Locate the cell with the specified text and output its [x, y] center coordinate. 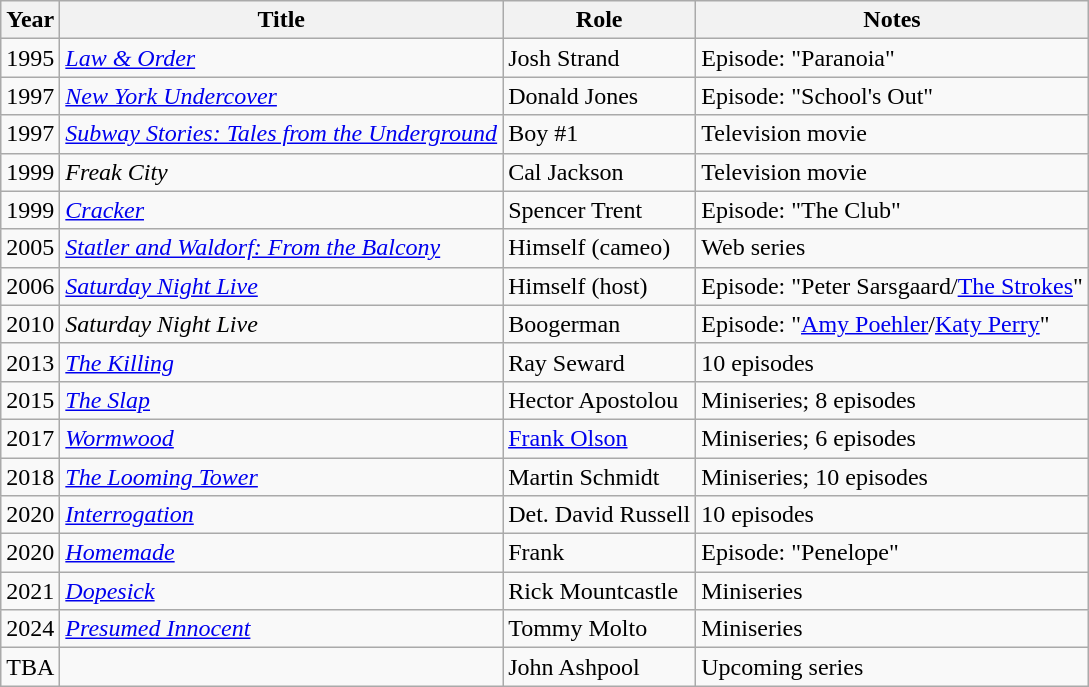
Notes [892, 20]
Miniseries; 10 episodes [892, 477]
Role [600, 20]
Det. David Russell [600, 515]
Miniseries; 6 episodes [892, 438]
Hector Apostolou [600, 400]
Episode: "The Club" [892, 210]
Martin Schmidt [600, 477]
The Slap [282, 400]
Episode: "Penelope" [892, 553]
Episode: "Paranoia" [892, 58]
Tommy Molto [600, 629]
2024 [30, 629]
Interrogation [282, 515]
Spencer Trent [600, 210]
Law & Order [282, 58]
Cracker [282, 210]
Rick Mountcastle [600, 591]
Homemade [282, 553]
Presumed Innocent [282, 629]
New York Undercover [282, 96]
2013 [30, 362]
Donald Jones [600, 96]
Boogerman [600, 324]
Episode: "Peter Sarsgaard/The Strokes" [892, 286]
Himself (cameo) [600, 248]
Dopesick [282, 591]
2017 [30, 438]
The Killing [282, 362]
1995 [30, 58]
2021 [30, 591]
Episode: "Amy Poehler/Katy Perry" [892, 324]
John Ashpool [600, 667]
Cal Jackson [600, 172]
Freak City [282, 172]
Statler and Waldorf: From the Balcony [282, 248]
Josh Strand [600, 58]
Wormwood [282, 438]
Ray Seward [600, 362]
Boy #1 [600, 134]
2005 [30, 248]
Web series [892, 248]
TBA [30, 667]
The Looming Tower [282, 477]
Title [282, 20]
2015 [30, 400]
2018 [30, 477]
Subway Stories: Tales from the Underground [282, 134]
Episode: "School's Out" [892, 96]
Miniseries; 8 episodes [892, 400]
2006 [30, 286]
Year [30, 20]
Frank [600, 553]
Frank Olson [600, 438]
2010 [30, 324]
Himself (host) [600, 286]
Upcoming series [892, 667]
